For the text-containing cell, return its midpoint in (x, y) coordinate format. 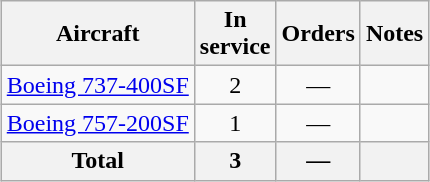
2 (235, 85)
3 (235, 161)
Boeing 737-400SF (98, 85)
Total (98, 161)
Orders (318, 34)
Boeing 757-200SF (98, 123)
In service (235, 34)
1 (235, 123)
Notes (394, 34)
Aircraft (98, 34)
